Find where the given text appears and provide that cell's center as (X, Y) coordinate. 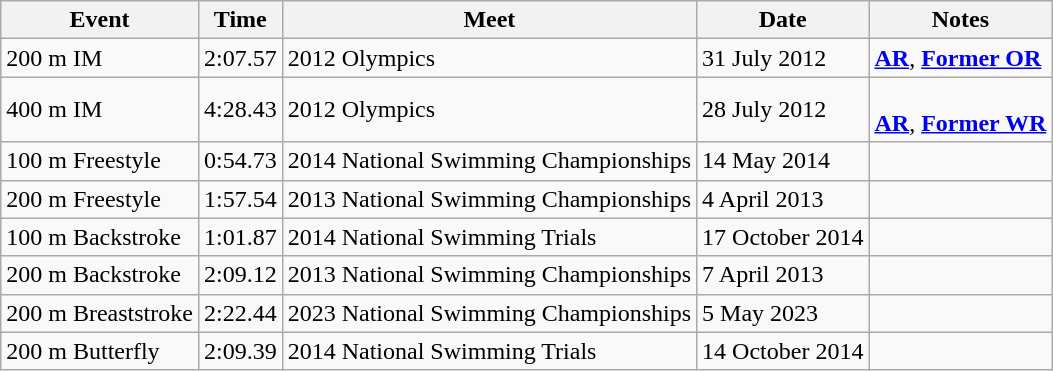
100 m Freestyle (100, 161)
0:54.73 (240, 161)
Meet (489, 20)
2:09.12 (240, 275)
AR, Former OR (960, 58)
100 m Backstroke (100, 237)
5 May 2023 (783, 313)
200 m Breaststroke (100, 313)
200 m IM (100, 58)
2023 National Swimming Championships (489, 313)
2:09.39 (240, 351)
200 m Backstroke (100, 275)
Date (783, 20)
400 m IM (100, 110)
1:01.87 (240, 237)
14 October 2014 (783, 351)
2014 National Swimming Championships (489, 161)
2:22.44 (240, 313)
28 July 2012 (783, 110)
17 October 2014 (783, 237)
7 April 2013 (783, 275)
AR, Former WR (960, 110)
14 May 2014 (783, 161)
200 m Freestyle (100, 199)
1:57.54 (240, 199)
200 m Butterfly (100, 351)
2:07.57 (240, 58)
4 April 2013 (783, 199)
31 July 2012 (783, 58)
Time (240, 20)
Event (100, 20)
4:28.43 (240, 110)
Notes (960, 20)
